Capture the cell that displays the provided text and extract its (X, Y) central coordinate. 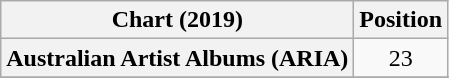
23 (401, 58)
Position (401, 20)
Australian Artist Albums (ARIA) (178, 58)
Chart (2019) (178, 20)
